Scan for the cell matching the given text and deliver its (X, Y) coordinate at center. 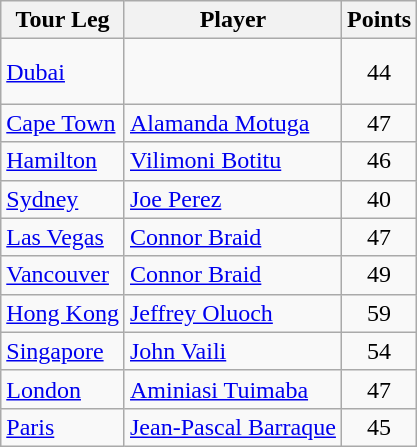
Vilimoni Botitu (232, 161)
Hong Kong (63, 313)
54 (378, 351)
Paris (63, 427)
59 (378, 313)
Points (378, 20)
Player (232, 20)
Dubai (63, 72)
Hamilton (63, 161)
Cape Town (63, 123)
Vancouver (63, 275)
Singapore (63, 351)
Las Vegas (63, 237)
40 (378, 199)
John Vaili (232, 351)
Tour Leg (63, 20)
London (63, 389)
46 (378, 161)
49 (378, 275)
Jean-Pascal Barraque (232, 427)
Alamanda Motuga (232, 123)
45 (378, 427)
Sydney (63, 199)
Aminiasi Tuimaba (232, 389)
Jeffrey Oluoch (232, 313)
44 (378, 72)
Joe Perez (232, 199)
